Locate the cell with the specified text and output its (X, Y) center coordinate. 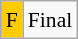
F (12, 20)
Final (50, 20)
